Output the (x, y) coordinate of the center of the cell containing the given text.  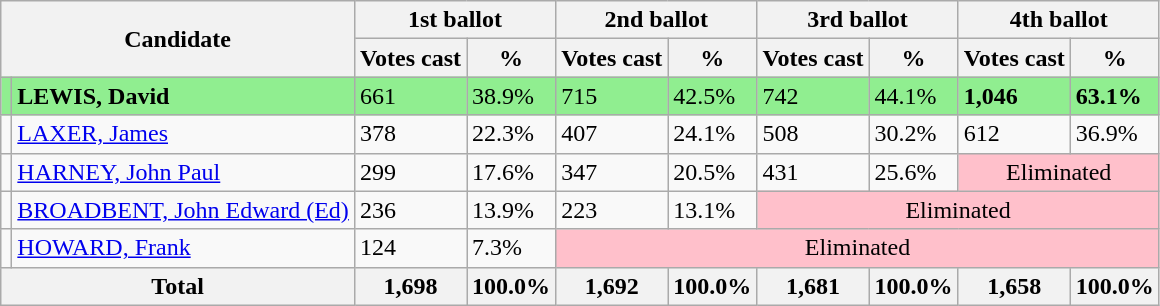
508 (813, 134)
24.1% (712, 134)
2nd ballot (656, 20)
236 (410, 210)
223 (612, 210)
1,698 (410, 286)
742 (813, 96)
17.6% (512, 172)
HARNEY, John Paul (184, 172)
1,692 (612, 286)
44.1% (914, 96)
63.1% (1114, 96)
124 (410, 248)
1st ballot (454, 20)
Total (178, 286)
20.5% (712, 172)
25.6% (914, 172)
4th ballot (1058, 20)
38.9% (512, 96)
Candidate (178, 39)
13.9% (512, 210)
431 (813, 172)
22.3% (512, 134)
661 (410, 96)
347 (612, 172)
36.9% (1114, 134)
299 (410, 172)
30.2% (914, 134)
3rd ballot (858, 20)
715 (612, 96)
378 (410, 134)
LEWIS, David (184, 96)
1,658 (1014, 286)
1,046 (1014, 96)
1,681 (813, 286)
407 (612, 134)
13.1% (712, 210)
7.3% (512, 248)
BROADBENT, John Edward (Ed) (184, 210)
LAXER, James (184, 134)
42.5% (712, 96)
HOWARD, Frank (184, 248)
612 (1014, 134)
